Locate the cell with the specified text and output its [x, y] center coordinate. 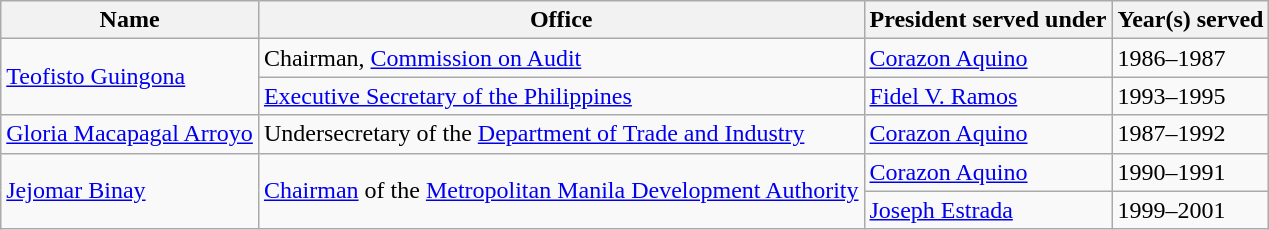
Name [130, 20]
1986–1987 [1190, 58]
President served under [988, 20]
1993–1995 [1190, 96]
Chairman of the Metropolitan Manila Development Authority [561, 191]
1999–2001 [1190, 210]
Office [561, 20]
1987–1992 [1190, 134]
Teofisto Guingona [130, 77]
Chairman, Commission on Audit [561, 58]
Year(s) served [1190, 20]
1990–1991 [1190, 172]
Fidel V. Ramos [988, 96]
Executive Secretary of the Philippines [561, 96]
Jejomar Binay [130, 191]
Undersecretary of the Department of Trade and Industry [561, 134]
Gloria Macapagal Arroyo [130, 134]
Joseph Estrada [988, 210]
